Return (X, Y) of the center of cell containing provided text 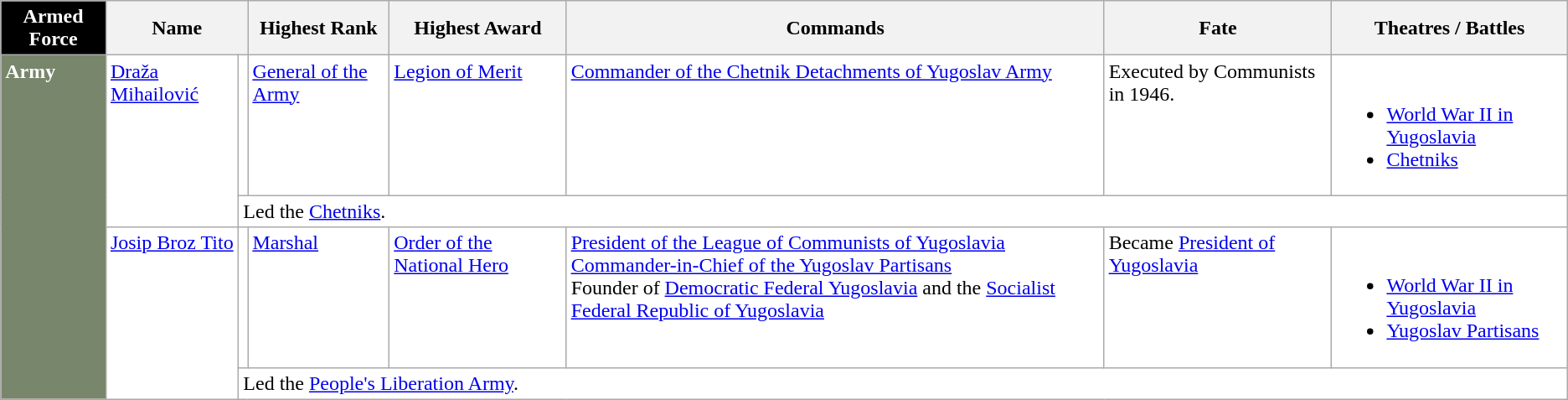
Fate (1218, 29)
Highest Rank (318, 29)
Draža Mihailović (172, 141)
Commands (835, 29)
Highest Award (477, 29)
Commander of the Chetnik Detachments of Yugoslav Army (835, 126)
Army (54, 227)
World War II in YugoslaviaYugoslav Partisans (1449, 297)
Executed by Communists in 1946. (1218, 126)
Order of the National Hero (477, 297)
General of the Army (318, 126)
Led the Chetniks. (903, 211)
Josip Broz Tito (172, 314)
Legion of Merit (477, 126)
Became President of Yugoslavia (1218, 297)
World War II in YugoslaviaChetniks (1449, 126)
Armed Force (54, 29)
Led the People's Liberation Army. (903, 383)
Theatres / Battles (1449, 29)
Marshal (318, 297)
Name (176, 29)
